Provide the (x, y) coordinate of the cell's center where the given text is located.  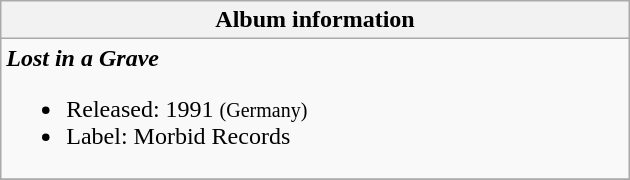
Lost in a GraveReleased: 1991 (Germany)Label: Morbid Records (315, 109)
Album information (315, 20)
